From the cell containing the given text, extract its center point as (x, y) coordinate. 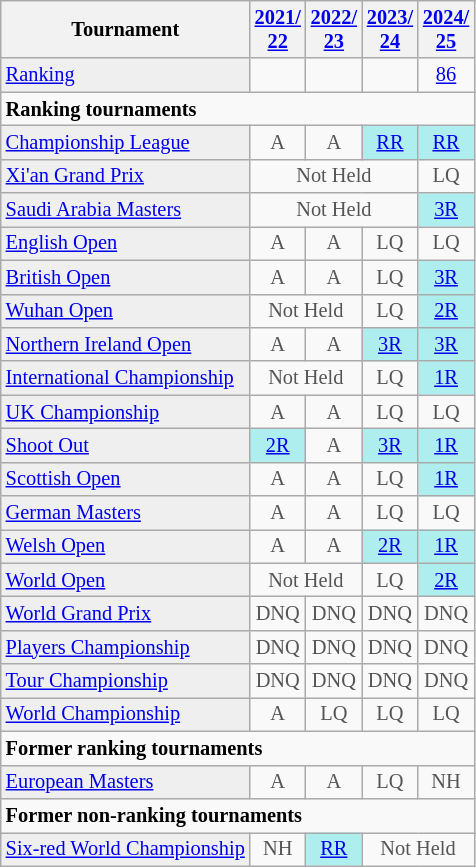
German Masters (126, 513)
2021/22 (278, 29)
British Open (126, 277)
Welsh Open (126, 546)
Tour Championship (126, 681)
Former ranking tournaments (238, 748)
European Masters (126, 782)
2022/23 (334, 29)
Xi'an Grand Prix (126, 176)
World Open (126, 580)
Shoot Out (126, 445)
International Championship (126, 378)
Championship League (126, 142)
2024/25 (446, 29)
Scottish Open (126, 479)
Wuhan Open (126, 311)
Northern Ireland Open (126, 344)
Former non-ranking tournaments (238, 815)
Tournament (126, 29)
World Championship (126, 714)
English Open (126, 243)
Players Championship (126, 647)
World Grand Prix (126, 613)
86 (446, 75)
Ranking tournaments (238, 109)
Six-red World Championship (126, 849)
Ranking (126, 75)
UK Championship (126, 412)
2023/24 (390, 29)
Saudi Arabia Masters (126, 210)
